For the text-containing cell, return its midpoint in [X, Y] coordinate format. 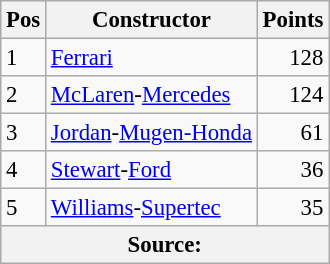
Points [292, 20]
5 [24, 208]
1 [24, 58]
Ferrari [152, 58]
McLaren-Mercedes [152, 95]
35 [292, 208]
4 [24, 170]
Constructor [152, 20]
Stewart-Ford [152, 170]
128 [292, 58]
124 [292, 95]
Williams-Supertec [152, 208]
2 [24, 95]
Pos [24, 20]
61 [292, 133]
Source: [165, 245]
36 [292, 170]
Jordan-Mugen-Honda [152, 133]
3 [24, 133]
